Locate the cell with the specified text and output its (x, y) center coordinate. 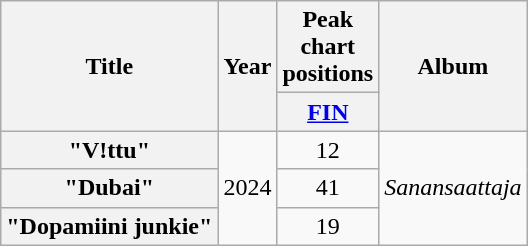
Title (110, 66)
Year (248, 66)
Sanansaattaja (453, 188)
FIN (328, 112)
41 (328, 188)
"V!ttu" (110, 150)
19 (328, 226)
12 (328, 150)
Album (453, 66)
2024 (248, 188)
"Dopamiini junkie" (110, 226)
Peak chart positions (328, 47)
"Dubai" (110, 188)
